Identify which cell holds the provided text, then report its (X, Y) central coordinate. 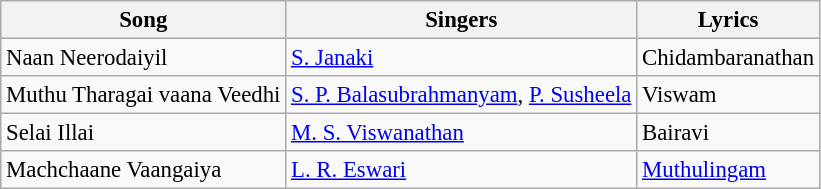
L. R. Eswari (462, 170)
Muthu Tharagai vaana Veedhi (144, 95)
Lyrics (728, 20)
S. P. Balasubrahmanyam, P. Susheela (462, 95)
Bairavi (728, 133)
Chidambaranathan (728, 58)
Naan Neerodaiyil (144, 58)
Viswam (728, 95)
Selai Illai (144, 133)
S. Janaki (462, 58)
Muthulingam (728, 170)
M. S. Viswanathan (462, 133)
Machchaane Vaangaiya (144, 170)
Song (144, 20)
Singers (462, 20)
